Search for the cell housing the specified text and yield its (x, y) center coordinate. 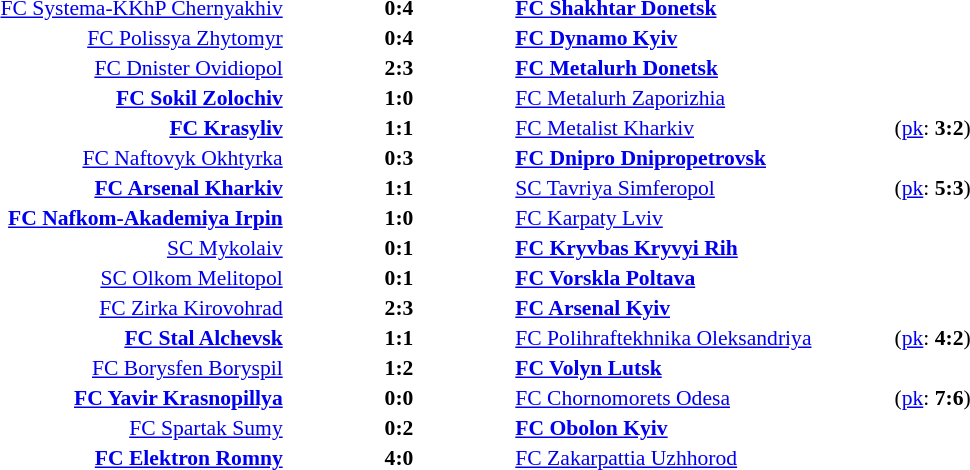
FC Dynamo Kyiv (703, 38)
FC Dnipro Dnipropetrovsk (703, 158)
0:3 (400, 158)
FC Metalist Kharkiv (703, 128)
FC Chornomorets Odesa (703, 398)
0:0 (400, 398)
SC Tavriya Simferopol (703, 188)
FC Vorskla Poltava (703, 278)
FC Karpaty Lviv (703, 218)
FC Metalurh Zaporizhia (703, 98)
0:2 (400, 428)
FC Arsenal Kyiv (703, 308)
FC Metalurh Donetsk (703, 68)
FC Obolon Kyiv (703, 428)
FC Kryvbas Kryvyi Rih (703, 248)
FC Polihraftekhnika Oleksandriya (703, 338)
0:4 (400, 38)
FC Volyn Lutsk (703, 368)
1:2 (400, 368)
